Identify which cell holds the provided text, then report its (x, y) central coordinate. 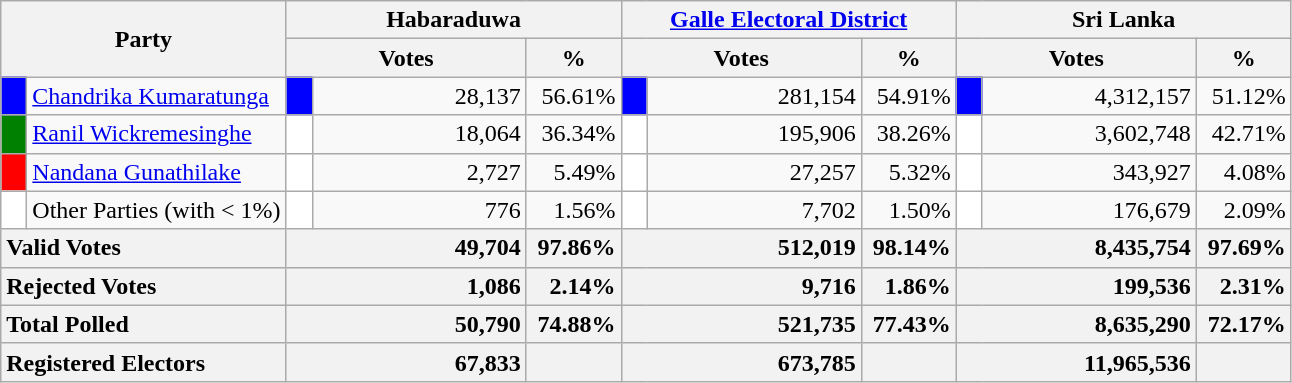
2.31% (1244, 286)
98.14% (908, 248)
28,137 (419, 96)
199,536 (1076, 286)
Habaraduwa (454, 20)
512,019 (741, 248)
Nandana Gunathilake (156, 172)
1.86% (908, 286)
49,704 (406, 248)
2,727 (419, 172)
42.71% (1244, 134)
4.08% (1244, 172)
Total Polled (144, 324)
1,086 (406, 286)
Galle Electoral District (788, 20)
97.86% (574, 248)
Chandrika Kumaratunga (156, 96)
2.09% (1244, 210)
27,257 (754, 172)
56.61% (574, 96)
74.88% (574, 324)
Sri Lanka (1124, 20)
2.14% (574, 286)
Registered Electors (144, 362)
673,785 (741, 362)
Other Parties (with < 1%) (156, 210)
72.17% (1244, 324)
1.50% (908, 210)
1.56% (574, 210)
38.26% (908, 134)
Rejected Votes (144, 286)
54.91% (908, 96)
3,602,748 (1089, 134)
8,435,754 (1076, 248)
521,735 (741, 324)
Ranil Wickremesinghe (156, 134)
Valid Votes (144, 248)
51.12% (1244, 96)
36.34% (574, 134)
281,154 (754, 96)
5.49% (574, 172)
50,790 (406, 324)
18,064 (419, 134)
11,965,536 (1076, 362)
97.69% (1244, 248)
Party (144, 39)
343,927 (1089, 172)
8,635,290 (1076, 324)
7,702 (754, 210)
67,833 (406, 362)
77.43% (908, 324)
195,906 (754, 134)
5.32% (908, 172)
176,679 (1089, 210)
9,716 (741, 286)
776 (419, 210)
4,312,157 (1089, 96)
